From the cell containing the given text, extract its center point as (X, Y) coordinate. 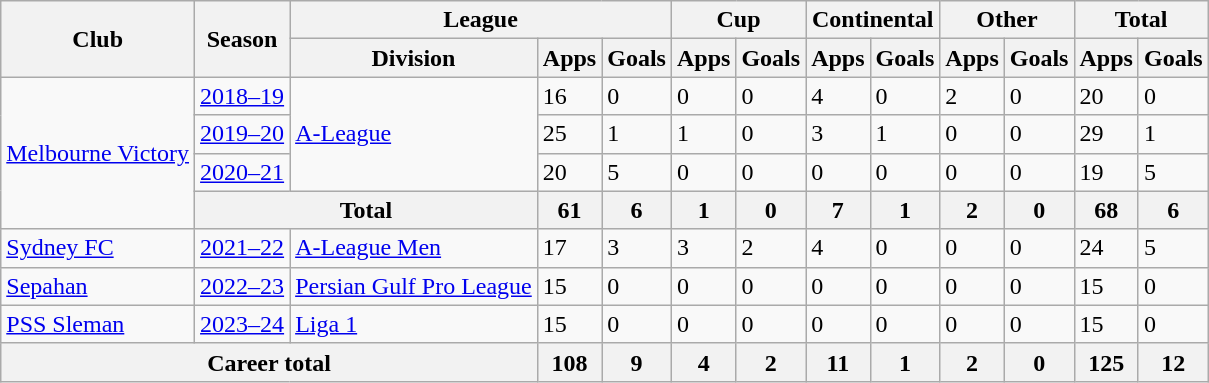
Liga 1 (414, 324)
Club (98, 39)
2018–19 (242, 96)
2019–20 (242, 134)
Melbourne Victory (98, 153)
19 (1106, 172)
Season (242, 39)
25 (569, 134)
2021–22 (242, 248)
16 (569, 96)
12 (1173, 362)
Sepahan (98, 286)
61 (569, 210)
9 (637, 362)
2022–23 (242, 286)
Division (414, 58)
2020–21 (242, 172)
7 (838, 210)
Sydney FC (98, 248)
Career total (270, 362)
11 (838, 362)
2023–24 (242, 324)
29 (1106, 134)
Cup (738, 20)
League (481, 20)
A-League Men (414, 248)
A-League (414, 134)
24 (1106, 248)
Persian Gulf Pro League (414, 286)
108 (569, 362)
Continental (873, 20)
Other (1007, 20)
17 (569, 248)
68 (1106, 210)
PSS Sleman (98, 324)
125 (1106, 362)
